Provide the [X, Y] coordinate of the cell's center where the given text is located.  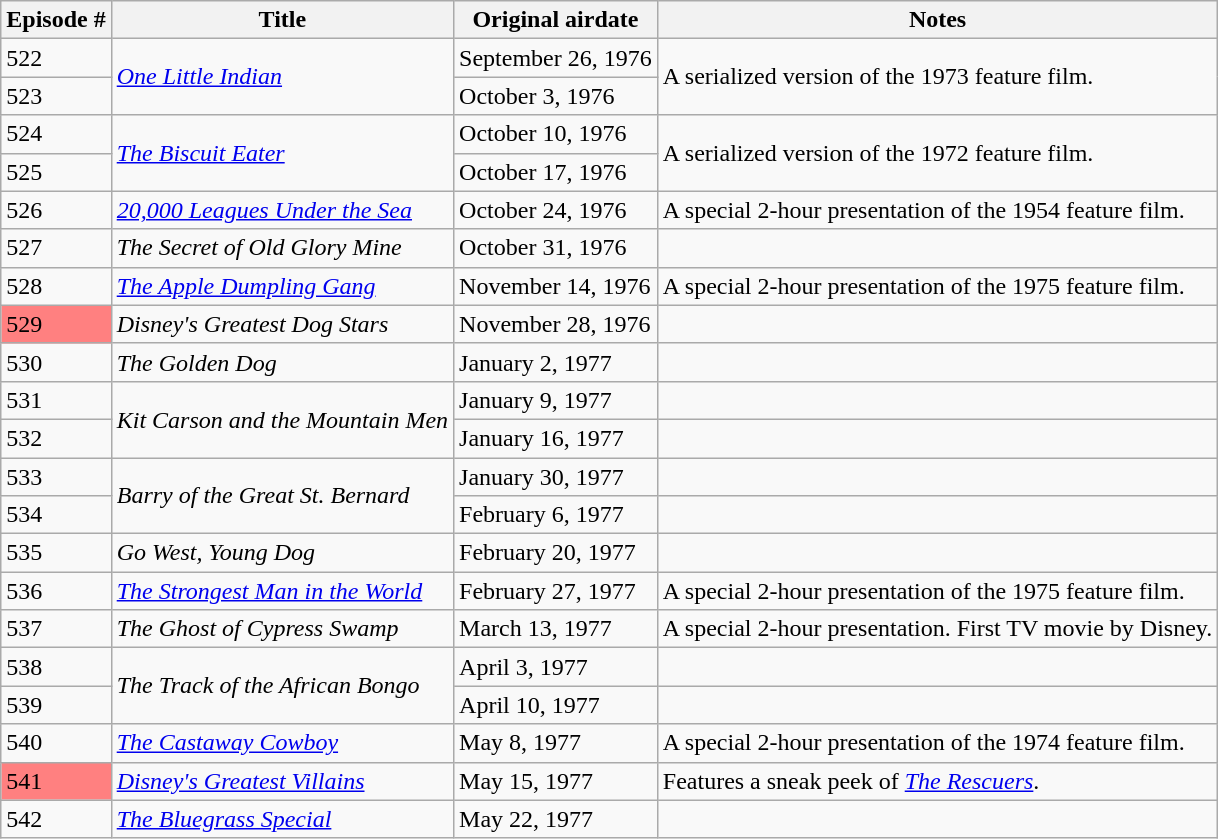
The Biscuit Eater [282, 153]
A serialized version of the 1973 feature film. [938, 77]
531 [56, 400]
524 [56, 134]
522 [56, 58]
20,000 Leagues Under the Sea [282, 210]
May 8, 1977 [556, 743]
529 [56, 324]
May 22, 1977 [556, 819]
526 [56, 210]
A special 2-hour presentation of the 1954 feature film. [938, 210]
The Bluegrass Special [282, 819]
October 17, 1976 [556, 172]
The Golden Dog [282, 362]
527 [56, 248]
The Ghost of Cypress Swamp [282, 629]
541 [56, 781]
536 [56, 591]
537 [56, 629]
Original airdate [556, 20]
Disney's Greatest Dog Stars [282, 324]
Go West, Young Dog [282, 553]
532 [56, 438]
The Secret of Old Glory Mine [282, 248]
540 [56, 743]
November 14, 1976 [556, 286]
533 [56, 477]
Features a sneak peek of The Rescuers. [938, 781]
March 13, 1977 [556, 629]
542 [56, 819]
April 10, 1977 [556, 705]
539 [56, 705]
The Strongest Man in the World [282, 591]
One Little Indian [282, 77]
The Apple Dumpling Gang [282, 286]
January 30, 1977 [556, 477]
538 [56, 667]
October 10, 1976 [556, 134]
A serialized version of the 1972 feature film. [938, 153]
523 [56, 96]
534 [56, 515]
October 3, 1976 [556, 96]
February 20, 1977 [556, 553]
Disney's Greatest Villains [282, 781]
Episode # [56, 20]
A special 2-hour presentation. First TV movie by Disney. [938, 629]
April 3, 1977 [556, 667]
530 [56, 362]
November 28, 1976 [556, 324]
September 26, 1976 [556, 58]
The Track of the African Bongo [282, 686]
February 27, 1977 [556, 591]
October 31, 1976 [556, 248]
A special 2-hour presentation of the 1974 feature film. [938, 743]
525 [56, 172]
Title [282, 20]
Barry of the Great St. Bernard [282, 496]
May 15, 1977 [556, 781]
528 [56, 286]
January 9, 1977 [556, 400]
January 2, 1977 [556, 362]
Kit Carson and the Mountain Men [282, 419]
The Castaway Cowboy [282, 743]
February 6, 1977 [556, 515]
535 [56, 553]
October 24, 1976 [556, 210]
Notes [938, 20]
January 16, 1977 [556, 438]
